From the cell containing the given text, extract its center point as (X, Y) coordinate. 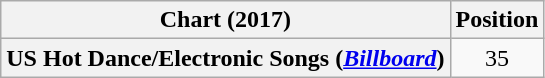
Chart (2017) (226, 20)
US Hot Dance/Electronic Songs (Billboard) (226, 58)
Position (497, 20)
35 (497, 58)
